Extract the [x, y] coordinate from the center of the cell holding the provided text.  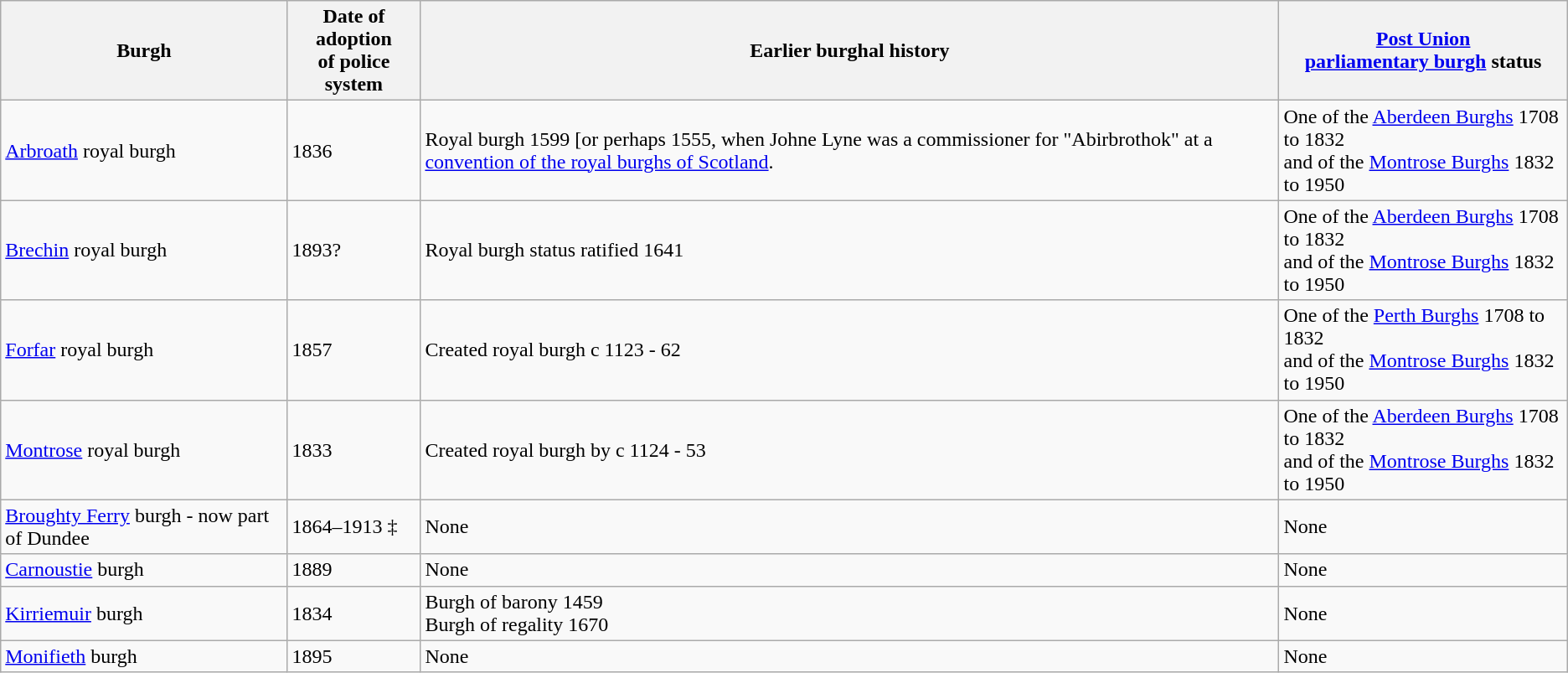
1864–1913 ‡ [353, 526]
Royal burgh 1599 [or perhaps 1555, when Johne Lyne was a commissioner for "Abirbrothok" at a convention of the royal burghs of Scotland. [849, 151]
1833 [353, 449]
One of the Perth Burghs 1708 to 1832 and of the Montrose Burghs 1832 to 1950 [1423, 350]
Royal burgh status ratified 1641 [849, 250]
1836 [353, 151]
1895 [353, 656]
Carnoustie burgh [144, 570]
Monifieth burgh [144, 656]
Arbroath royal burgh [144, 151]
Post Union parliamentary burgh status [1423, 50]
Created royal burgh c 1123 - 62 [849, 350]
Burgh [144, 50]
Forfar royal burgh [144, 350]
1893? [353, 250]
Created royal burgh by c 1124 - 53 [849, 449]
Brechin royal burgh [144, 250]
1834 [353, 613]
Burgh of barony 1459 Burgh of regality 1670 [849, 613]
Kirriemuir burgh [144, 613]
Broughty Ferry burgh - now part of Dundee [144, 526]
Date of adoption of police system [353, 50]
1889 [353, 570]
1857 [353, 350]
Earlier burghal history [849, 50]
Montrose royal burgh [144, 449]
